For the text-containing cell, return its midpoint in (X, Y) coordinate format. 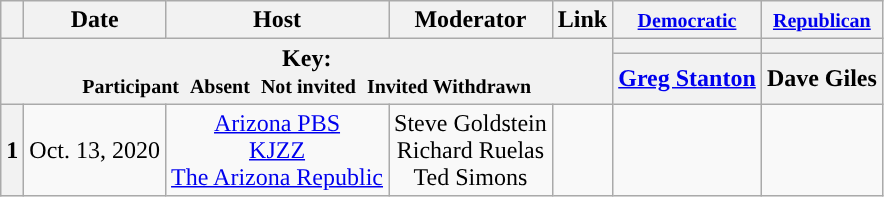
Date (95, 20)
Key: Participant Absent Not invited Invited Withdrawn (307, 72)
Republican (822, 20)
Host (278, 20)
Democratic (688, 20)
Moderator (471, 20)
1 (12, 150)
Dave Giles (822, 78)
Greg Stanton (688, 78)
Steve GoldsteinRichard RuelasTed Simons (471, 150)
Link (582, 20)
Arizona PBSKJZZThe Arizona Republic (278, 150)
Oct. 13, 2020 (95, 150)
